Output the [X, Y] coordinate of the center of the cell containing the given text.  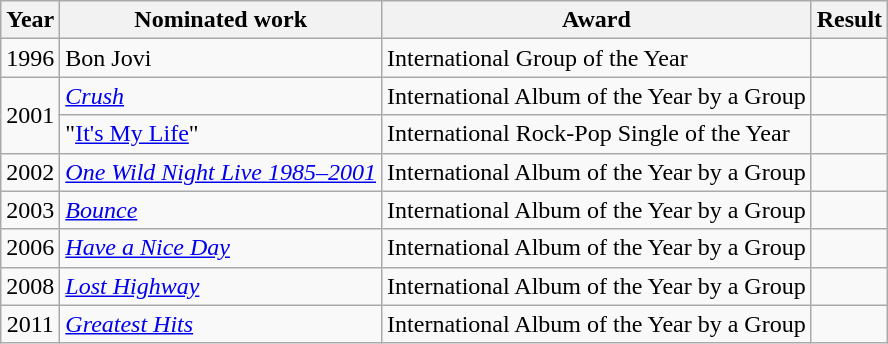
International Group of the Year [597, 58]
"It's My Life" [221, 134]
Bon Jovi [221, 58]
2008 [30, 286]
2006 [30, 248]
Nominated work [221, 20]
1996 [30, 58]
Bounce [221, 210]
Lost Highway [221, 286]
Year [30, 20]
International Rock-Pop Single of the Year [597, 134]
2002 [30, 172]
Result [849, 20]
2003 [30, 210]
2011 [30, 324]
One Wild Night Live 1985–2001 [221, 172]
Have a Nice Day [221, 248]
Crush [221, 96]
Award [597, 20]
Greatest Hits [221, 324]
2001 [30, 115]
